From the cell containing the given text, extract its center point as [x, y] coordinate. 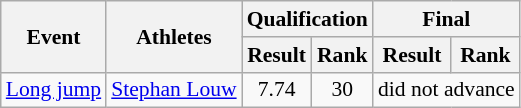
7.74 [277, 90]
Event [54, 36]
did not advance [446, 90]
Long jump [54, 90]
Athletes [174, 36]
Qualification [308, 19]
Stephan Louw [174, 90]
Final [446, 19]
30 [342, 90]
